From the cell containing the given text, extract its center point as [X, Y] coordinate. 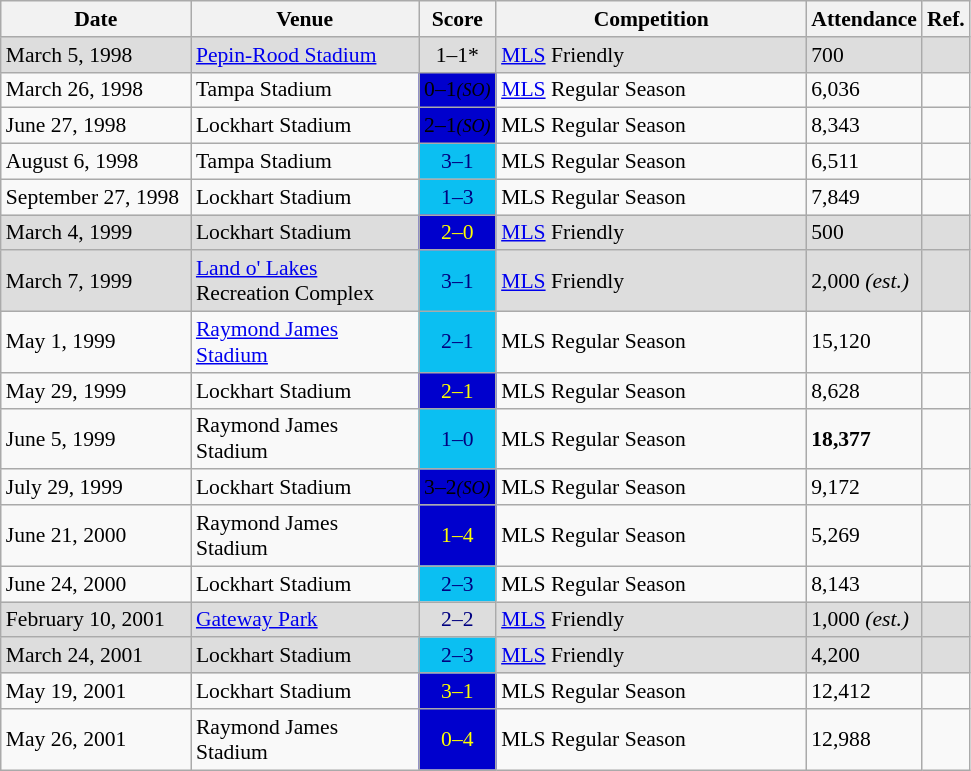
March 7, 1999 [96, 282]
May 1, 1999 [96, 342]
0–1(SO) [457, 90]
Venue [305, 19]
4,200 [864, 656]
1–3 [457, 197]
2–1(SO) [457, 126]
15,120 [864, 342]
June 27, 1998 [96, 126]
June 5, 1999 [96, 438]
8,343 [864, 126]
May 29, 1999 [96, 391]
June 21, 2000 [96, 536]
May 19, 2001 [96, 691]
2–0 [457, 233]
March 4, 1999 [96, 233]
2,000 (est.) [864, 282]
500 [864, 233]
8,628 [864, 391]
8,143 [864, 584]
June 24, 2000 [96, 584]
0–4 [457, 740]
12,988 [864, 740]
Land o' Lakes Recreation Complex [305, 282]
March 5, 1998 [96, 55]
5,269 [864, 536]
August 6, 1998 [96, 162]
Date [96, 19]
February 10, 2001 [96, 620]
3–2(SO) [457, 488]
7,849 [864, 197]
700 [864, 55]
Gateway Park [305, 620]
September 27, 1998 [96, 197]
Competition [651, 19]
Ref. [946, 19]
1–0 [457, 438]
18,377 [864, 438]
May 26, 2001 [96, 740]
2–2 [457, 620]
Score [457, 19]
1,000 (est.) [864, 620]
1–4 [457, 536]
6,036 [864, 90]
March 26, 1998 [96, 90]
Pepin-Rood Stadium [305, 55]
9,172 [864, 488]
July 29, 1999 [96, 488]
12,412 [864, 691]
6,511 [864, 162]
Attendance [864, 19]
March 24, 2001 [96, 656]
1–1* [457, 55]
